Locate the cell with the specified text and output its [x, y] center coordinate. 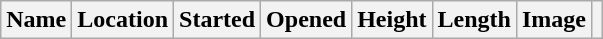
Image [554, 20]
Height [392, 20]
Location [123, 20]
Started [218, 20]
Length [474, 20]
Opened [306, 20]
Name [36, 20]
